From the cell containing the given text, extract its center point as [x, y] coordinate. 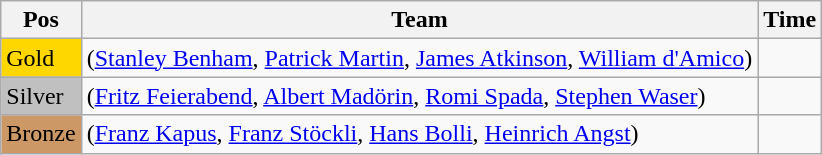
(Stanley Benham, Patrick Martin, James Atkinson, William d'Amico) [420, 58]
Time [790, 20]
Bronze [41, 134]
Silver [41, 96]
Pos [41, 20]
Team [420, 20]
(Franz Kapus, Franz Stöckli, Hans Bolli, Heinrich Angst) [420, 134]
(Fritz Feierabend, Albert Madörin, Romi Spada, Stephen Waser) [420, 96]
Gold [41, 58]
